Return the (X, Y) coordinate for the center point of the cell that contains the specified text.  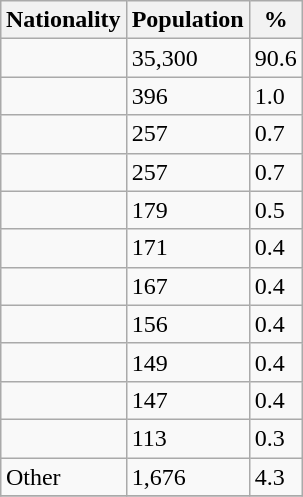
396 (188, 96)
0.5 (276, 210)
156 (188, 324)
35,300 (188, 58)
Population (188, 20)
0.3 (276, 438)
90.6 (276, 58)
1,676 (188, 477)
179 (188, 210)
147 (188, 400)
1.0 (276, 96)
113 (188, 438)
149 (188, 362)
4.3 (276, 477)
167 (188, 286)
Other (63, 477)
Nationality (63, 20)
% (276, 20)
171 (188, 248)
